Provide the (X, Y) coordinate of the cell's center where the given text is located.  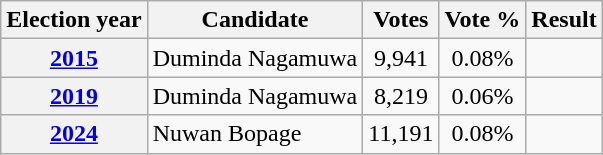
Candidate (255, 20)
0.06% (482, 96)
2024 (74, 134)
2015 (74, 58)
Vote % (482, 20)
Votes (401, 20)
8,219 (401, 96)
9,941 (401, 58)
Result (564, 20)
Election year (74, 20)
11,191 (401, 134)
2019 (74, 96)
Nuwan Bopage (255, 134)
